Find where the given text appears and provide that cell's center as (x, y) coordinate. 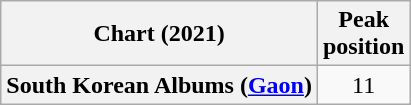
Peakposition (363, 34)
South Korean Albums (Gaon) (160, 85)
Chart (2021) (160, 34)
11 (363, 85)
